Scan for the cell matching the given text and deliver its [X, Y] coordinate at center. 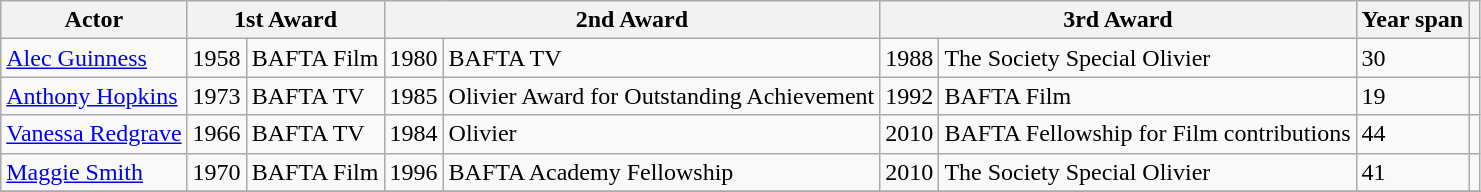
1988 [910, 58]
Year span [1412, 20]
Anthony Hopkins [94, 96]
1985 [414, 96]
BAFTA Academy Fellowship [662, 172]
1984 [414, 134]
Olivier [662, 134]
1992 [910, 96]
1958 [216, 58]
Actor [94, 20]
3rd Award [1118, 20]
1966 [216, 134]
Alec Guinness [94, 58]
1996 [414, 172]
1980 [414, 58]
2nd Award [632, 20]
30 [1412, 58]
1st Award [286, 20]
BAFTA Fellowship for Film contributions [1148, 134]
1970 [216, 172]
Olivier Award for Outstanding Achievement [662, 96]
19 [1412, 96]
1973 [216, 96]
Maggie Smith [94, 172]
41 [1412, 172]
Vanessa Redgrave [94, 134]
44 [1412, 134]
